Determine the (X, Y) coordinate at the center of the cell enclosing the given text.  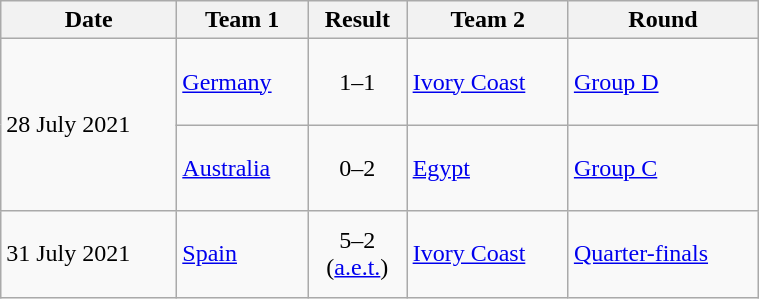
Team 1 (242, 20)
5–2(a.e.t.) (358, 254)
0–2 (358, 168)
Australia (242, 168)
Team 2 (488, 20)
Date (89, 20)
Group D (662, 82)
28 July 2021 (89, 125)
Germany (242, 82)
1–1 (358, 82)
Round (662, 20)
Group C (662, 168)
31 July 2021 (89, 254)
Egypt (488, 168)
Quarter-finals (662, 254)
Spain (242, 254)
Result (358, 20)
